Return the (X, Y) coordinate for the center point of the cell that contains the specified text.  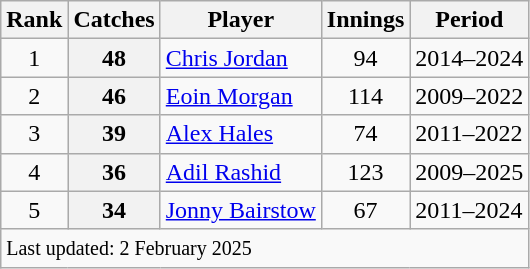
Eoin Morgan (240, 96)
67 (365, 210)
46 (114, 96)
Adil Rashid (240, 172)
123 (365, 172)
Period (470, 20)
48 (114, 58)
5 (34, 210)
94 (365, 58)
3 (34, 134)
Jonny Bairstow (240, 210)
2 (34, 96)
114 (365, 96)
Chris Jordan (240, 58)
34 (114, 210)
36 (114, 172)
2009–2025 (470, 172)
Alex Hales (240, 134)
2009–2022 (470, 96)
Innings (365, 20)
Player (240, 20)
2011–2024 (470, 210)
39 (114, 134)
2014–2024 (470, 58)
Last updated: 2 February 2025 (265, 248)
74 (365, 134)
4 (34, 172)
2011–2022 (470, 134)
Rank (34, 20)
1 (34, 58)
Catches (114, 20)
